Output the [X, Y] coordinate of the center of the cell containing the given text.  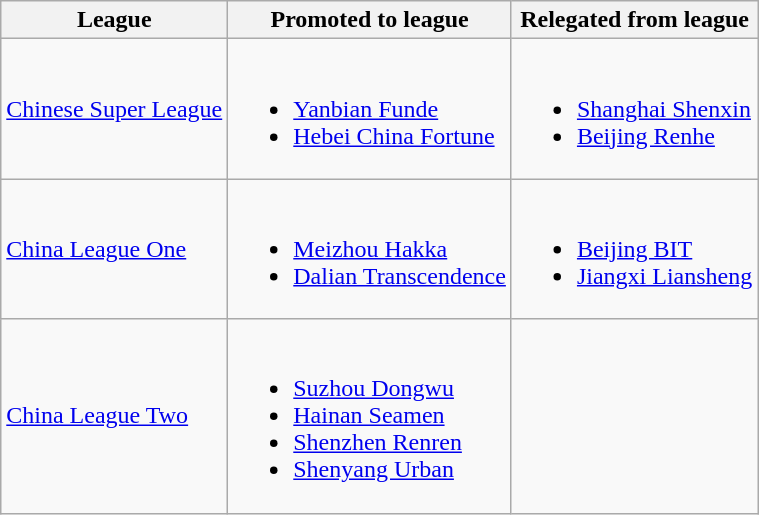
Promoted to league [370, 20]
League [114, 20]
Beijing BITJiangxi Liansheng [634, 249]
Yanbian FundeHebei China Fortune [370, 109]
China League Two [114, 416]
Chinese Super League [114, 109]
Meizhou HakkaDalian Transcendence [370, 249]
China League One [114, 249]
Relegated from league [634, 20]
Shanghai ShenxinBeijing Renhe [634, 109]
Suzhou DongwuHainan SeamenShenzhen RenrenShenyang Urban [370, 416]
